Extract the [X, Y] coordinate from the center of the cell holding the provided text.  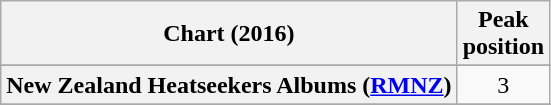
3 [503, 85]
Chart (2016) [229, 34]
Peak position [503, 34]
New Zealand Heatseekers Albums (RMNZ) [229, 85]
